Capture the cell that displays the provided text and extract its (x, y) central coordinate. 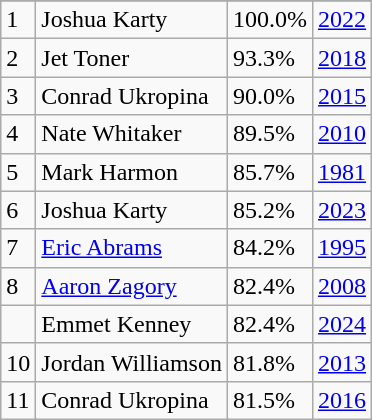
10 (18, 362)
90.0% (270, 96)
85.2% (270, 210)
1995 (342, 248)
81.8% (270, 362)
4 (18, 134)
89.5% (270, 134)
1 (18, 20)
93.3% (270, 58)
Jordan Williamson (132, 362)
Eric Abrams (132, 248)
11 (18, 400)
2008 (342, 286)
1981 (342, 172)
2 (18, 58)
Nate Whitaker (132, 134)
2022 (342, 20)
84.2% (270, 248)
81.5% (270, 400)
100.0% (270, 20)
Jet Toner (132, 58)
8 (18, 286)
2024 (342, 324)
2010 (342, 134)
2018 (342, 58)
5 (18, 172)
7 (18, 248)
6 (18, 210)
2023 (342, 210)
Mark Harmon (132, 172)
3 (18, 96)
2013 (342, 362)
2015 (342, 96)
2016 (342, 400)
85.7% (270, 172)
Aaron Zagory (132, 286)
Emmet Kenney (132, 324)
